Identify which cell holds the provided text, then report its (X, Y) central coordinate. 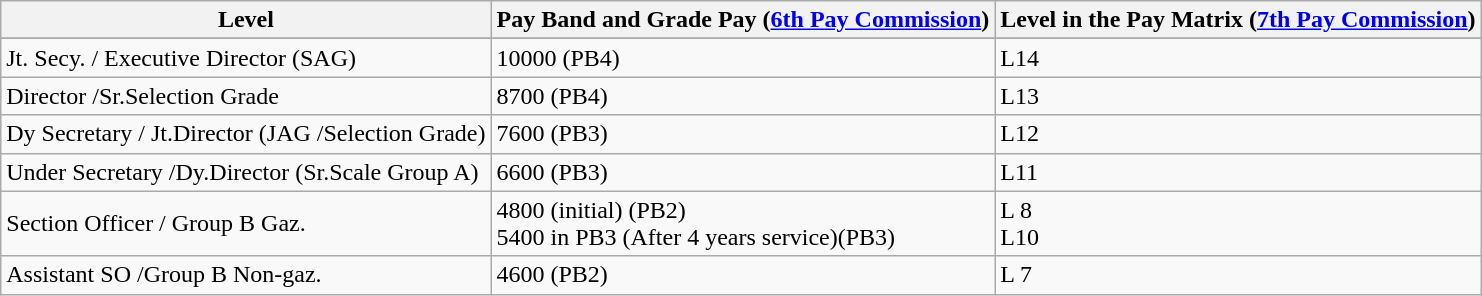
4600 (PB2) (743, 275)
Under Secretary /Dy.Director (Sr.Scale Group A) (246, 172)
Pay Band and Grade Pay (6th Pay Commission) (743, 20)
4800 (initial) (PB2)5400 in PB3 (After 4 years service)(PB3) (743, 224)
Jt. Secy. / Executive Director (SAG) (246, 58)
Dy Secretary / Jt.Director (JAG /Selection Grade) (246, 134)
7600 (PB3) (743, 134)
10000 (PB4) (743, 58)
Director /Sr.Selection Grade (246, 96)
L11 (1238, 172)
8700 (PB4) (743, 96)
L12 (1238, 134)
Section Officer / Group B Gaz. (246, 224)
Level in the Pay Matrix (7th Pay Commission) (1238, 20)
L 7 (1238, 275)
Assistant SO /Group B Non-gaz. (246, 275)
L14 (1238, 58)
Level (246, 20)
L13 (1238, 96)
6600 (PB3) (743, 172)
L 8L10 (1238, 224)
